Search for the cell housing the specified text and yield its (X, Y) center coordinate. 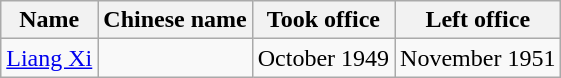
October 1949 (323, 58)
Chinese name (175, 20)
November 1951 (478, 58)
Took office (323, 20)
Liang Xi (50, 58)
Left office (478, 20)
Name (50, 20)
